Scan for the cell matching the given text and deliver its [x, y] coordinate at center. 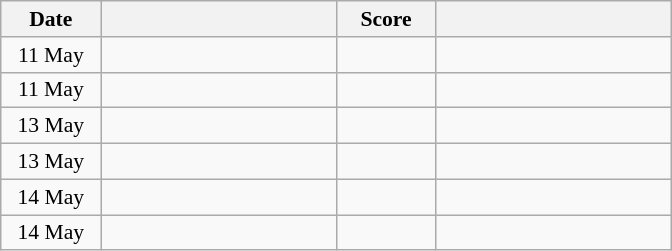
Score [386, 19]
Date [51, 19]
